Find where the given text appears and provide that cell's center as (X, Y) coordinate. 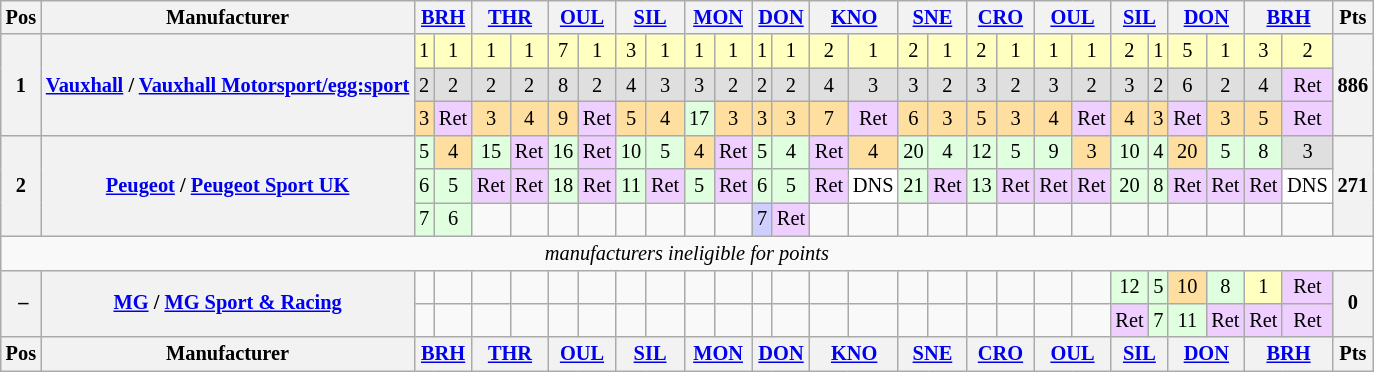
886 (1353, 84)
271 (1353, 186)
18 (563, 186)
– (21, 304)
manufacturers ineligible for points (687, 253)
21 (913, 186)
MG / MG Sport & Racing (228, 304)
Vauxhall / Vauxhall Motorsport/egg:sport (228, 84)
16 (563, 152)
13 (981, 186)
15 (491, 152)
Peugeot / Peugeot Sport UK (228, 186)
17 (699, 118)
0 (1353, 304)
